Identify which cell holds the provided text, then report its (x, y) central coordinate. 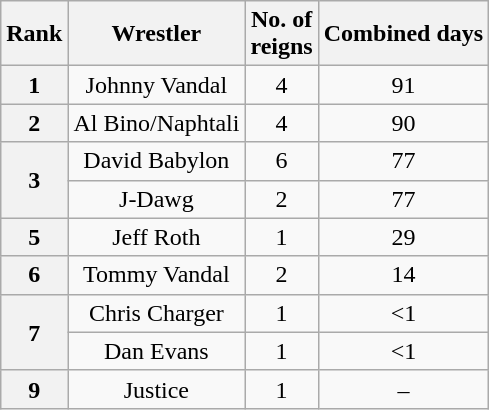
Johnny Vandal (156, 85)
Chris Charger (156, 313)
J-Dawg (156, 199)
90 (403, 123)
Tommy Vandal (156, 275)
Jeff Roth (156, 237)
Wrestler (156, 34)
Rank (34, 34)
– (403, 389)
29 (403, 237)
5 (34, 237)
91 (403, 85)
Combined days (403, 34)
David Babylon (156, 161)
Al Bino/Naphtali (156, 123)
7 (34, 332)
9 (34, 389)
14 (403, 275)
Justice (156, 389)
3 (34, 180)
No. ofreigns (282, 34)
Dan Evans (156, 351)
